Search for the cell housing the specified text and yield its [X, Y] center coordinate. 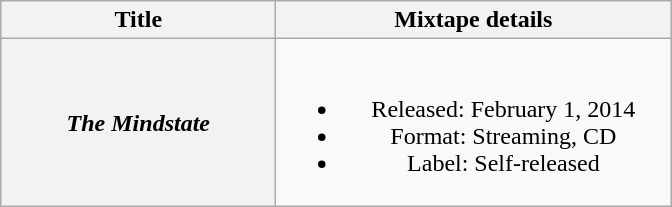
Title [138, 20]
Released: February 1, 2014Format: Streaming, CDLabel: Self-released [474, 122]
The Mindstate [138, 122]
Mixtape details [474, 20]
